Provide the (x, y) coordinate of the cell's center where the given text is located.  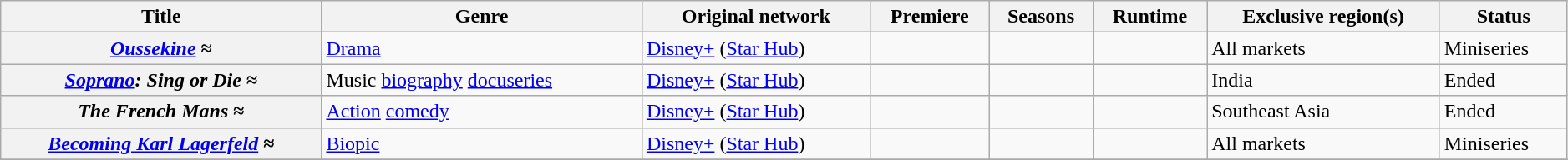
Music biography docuseries (481, 80)
Seasons (1041, 17)
The French Mans ≈ (161, 112)
Biopic (481, 143)
Becoming Karl Lagerfeld ≈ (161, 143)
Title (161, 17)
Southeast Asia (1323, 112)
Soprano: Sing or Die ≈ (161, 80)
India (1323, 80)
Exclusive region(s) (1323, 17)
Oussekine ≈ (161, 48)
Premiere (929, 17)
Genre (481, 17)
Drama (481, 48)
Status (1504, 17)
Original network (755, 17)
Action comedy (481, 112)
Runtime (1149, 17)
